Capture the cell that displays the provided text and extract its [X, Y] central coordinate. 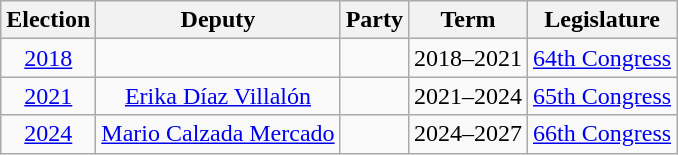
Mario Calzada Mercado [218, 134]
2021–2024 [468, 96]
65th Congress [602, 96]
2018–2021 [468, 58]
Erika Díaz Villalón [218, 96]
2024–2027 [468, 134]
64th Congress [602, 58]
Term [468, 20]
2018 [48, 58]
Deputy [218, 20]
2024 [48, 134]
2021 [48, 96]
Party [374, 20]
Election [48, 20]
Legislature [602, 20]
66th Congress [602, 134]
